Return the (X, Y) coordinate for the center point of the cell that contains the specified text.  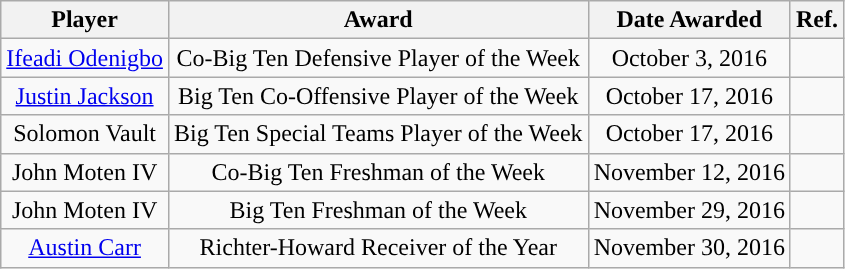
Date Awarded (689, 20)
Player (85, 20)
Ifeadi Odenigbo (85, 58)
November 12, 2016 (689, 172)
Big Ten Co-Offensive Player of the Week (378, 96)
Austin Carr (85, 248)
November 30, 2016 (689, 248)
Big Ten Freshman of the Week (378, 210)
Ref. (816, 20)
Solomon Vault (85, 134)
Richter-Howard Receiver of the Year (378, 248)
November 29, 2016 (689, 210)
October 3, 2016 (689, 58)
Big Ten Special Teams Player of the Week (378, 134)
Co-Big Ten Freshman of the Week (378, 172)
Award (378, 20)
Justin Jackson (85, 96)
Co-Big Ten Defensive Player of the Week (378, 58)
